Find where the given text appears and provide that cell's center as (X, Y) coordinate. 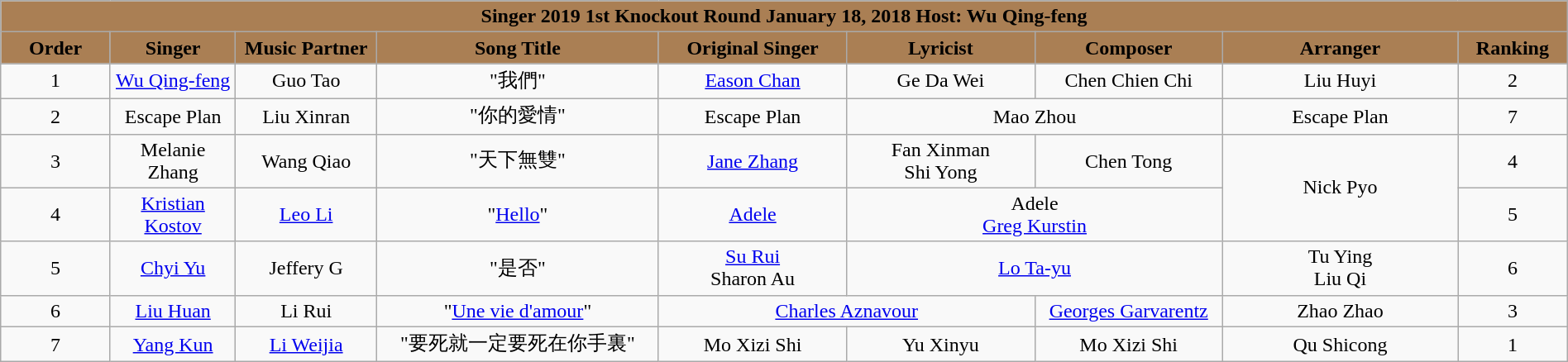
Arranger (1340, 48)
Adele (753, 215)
Tu Ying Liu Qi (1340, 268)
Chyi Yu (173, 268)
Georges Garvarentz (1128, 311)
"Une vie d'amour" (518, 311)
Lo Ta-yu (1035, 268)
Su RuiSharon Au (753, 268)
Kristian Kostov (173, 215)
Lyricist (941, 48)
Eason Chan (753, 81)
Order (56, 48)
Chen Tong (1128, 160)
Jane Zhang (753, 160)
Wu Qing-feng (173, 81)
Adele Greg Kurstin (1035, 215)
Li Weijia (306, 344)
Li Rui (306, 311)
Liu Xinran (306, 116)
Yu Xinyu (941, 344)
Chen Chien Chi (1128, 81)
"我們" (518, 81)
Composer (1128, 48)
Zhao Zhao (1340, 311)
"Hello" (518, 215)
Nick Pyo (1340, 188)
Wang Qiao (306, 160)
Song Title (518, 48)
Liu Huyi (1340, 81)
"你的愛情" (518, 116)
Singer (173, 48)
Charles Aznavour (847, 311)
Mao Zhou (1035, 116)
Qu Shicong (1340, 344)
Fan Xinman Shi Yong (941, 160)
Melanie Zhang (173, 160)
"是否" (518, 268)
Jeffery G (306, 268)
"天下無雙" (518, 160)
Music Partner (306, 48)
"要死就一定要死在你手裏" (518, 344)
Singer 2019 1st Knockout Round January 18, 2018 Host: Wu Qing-feng (784, 17)
Ranking (1513, 48)
Yang Kun (173, 344)
Original Singer (753, 48)
Guo Tao (306, 81)
Leo Li (306, 215)
Ge Da Wei (941, 81)
Liu Huan (173, 311)
